Return [X, Y] of the center of cell containing provided text 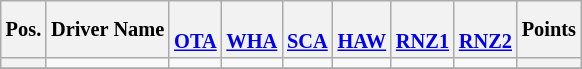
WHA [252, 29]
HAW [362, 29]
Points [549, 29]
Driver Name [108, 29]
RNZ2 [486, 29]
Pos. [24, 29]
OTA [195, 29]
RNZ1 [422, 29]
SCA [307, 29]
